Extract the (X, Y) coordinate from the center of the cell holding the provided text.  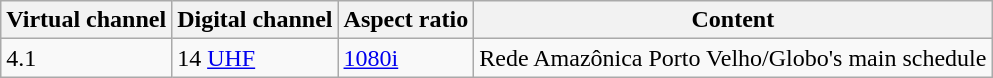
4.1 (86, 58)
Rede Amazônica Porto Velho/Globo's main schedule (733, 58)
14 UHF (255, 58)
1080i (406, 58)
Aspect ratio (406, 20)
Content (733, 20)
Digital channel (255, 20)
Virtual channel (86, 20)
